Detect which cell encompasses the target text, then output its [x, y] center coordinate. 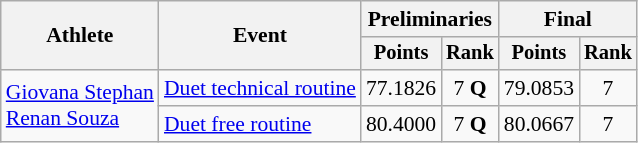
80.0667 [539, 124]
79.0853 [539, 88]
Giovana StephanRenan Souza [80, 106]
Duet free routine [260, 124]
Athlete [80, 36]
Final [568, 19]
Duet technical routine [260, 88]
Preliminaries [430, 19]
77.1826 [401, 88]
Event [260, 36]
80.4000 [401, 124]
